Find where the given text appears and provide that cell's center as [x, y] coordinate. 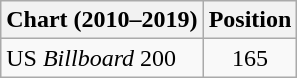
Chart (2010–2019) [102, 20]
US Billboard 200 [102, 58]
Position [250, 20]
165 [250, 58]
